Provide the (X, Y) coordinate of the cell's center where the given text is located.  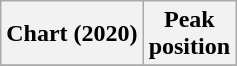
Chart (2020) (72, 34)
Peakposition (189, 34)
